Provide the (X, Y) coordinate of the cell's center where the given text is located.  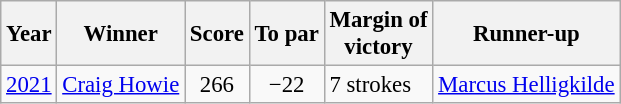
−22 (286, 85)
Score (218, 34)
Year (29, 34)
Craig Howie (121, 85)
7 strokes (378, 85)
Margin ofvictory (378, 34)
266 (218, 85)
Runner-up (526, 34)
Winner (121, 34)
To par (286, 34)
2021 (29, 85)
Marcus Helligkilde (526, 85)
